For the text-containing cell, return its midpoint in [x, y] coordinate format. 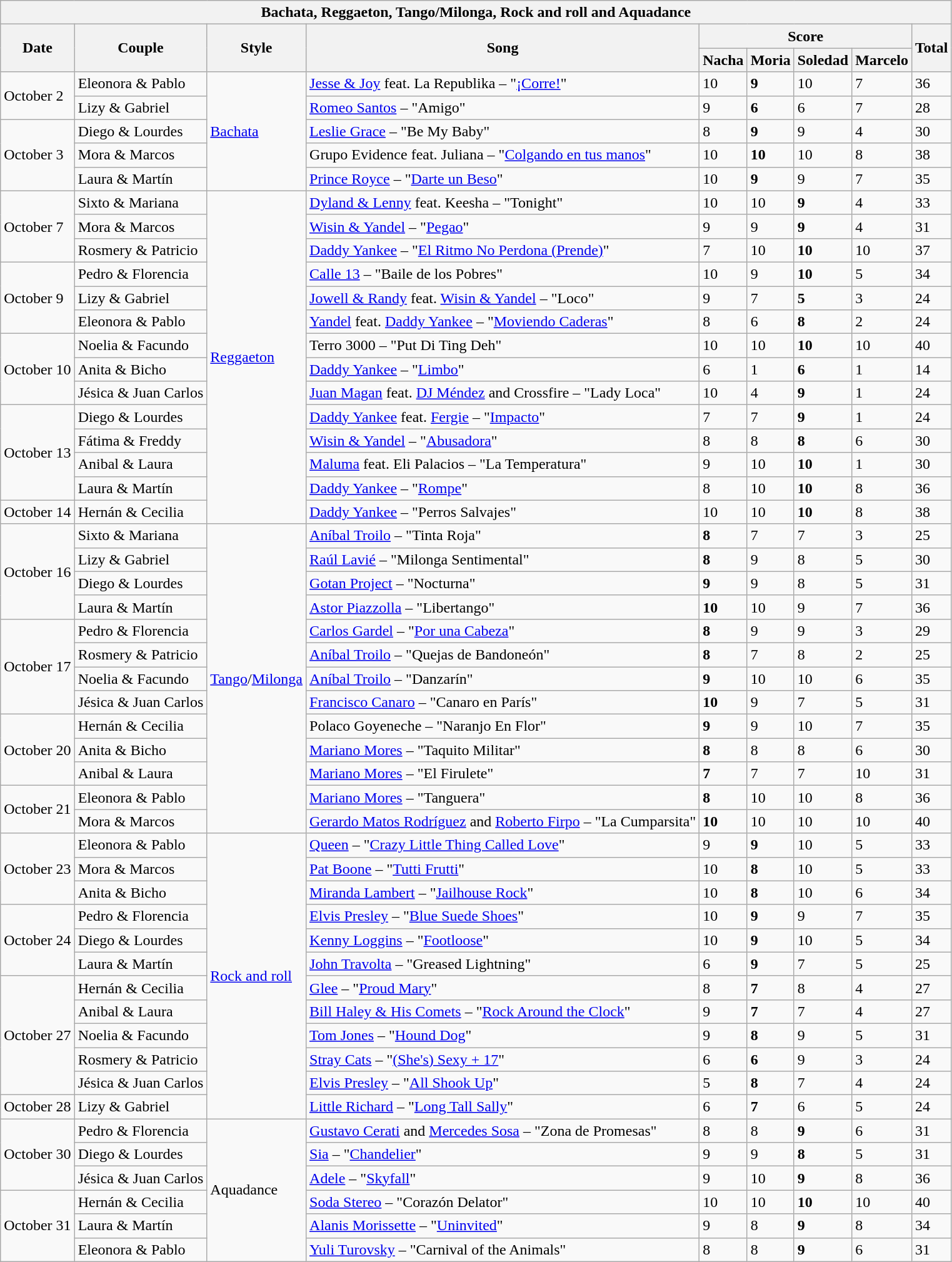
October 10 [38, 369]
Jesse & Joy feat. La Republika – "¡Corre!" [503, 84]
Soda Stereo – "Corazón Delator" [503, 1202]
Little Richard – "Long Tall Sally" [503, 1107]
Tango/Milonga [256, 679]
Aníbal Troilo – "Quejas de Bandoneón" [503, 654]
Kenny Loggins – "Footloose" [503, 940]
Soledad [823, 60]
Marcelo [882, 60]
Tom Jones – "Hound Dog" [503, 1035]
Juan Magan feat. DJ Méndez and Crossfire – "Lady Loca" [503, 393]
October 30 [38, 1154]
Fátima & Freddy [141, 441]
Alanis Morissette – "Uninvited" [503, 1226]
Mariano Mores – "El Firulete" [503, 774]
Rock and roll [256, 976]
John Travolta – "Greased Lightning" [503, 964]
Glee – "Proud Mary" [503, 988]
October 24 [38, 940]
Bachata [256, 131]
Bill Haley & His Comets – "Rock Around the Clock" [503, 1011]
Elvis Presley – "Blue Suede Shoes" [503, 916]
October 31 [38, 1226]
Bachata, Reggaeton, Tango/Milonga, Rock and roll and Aquadance [476, 13]
October 17 [38, 666]
Style [256, 48]
Adele – "Skyfall" [503, 1178]
29 [932, 631]
Daddy Yankee – "Limbo" [503, 369]
Jowell & Randy feat. Wisin & Yandel – "Loco" [503, 298]
Prince Royce – "Darte un Beso" [503, 179]
Astor Piazzolla – "Libertango" [503, 607]
Raúl Lavié – "Milonga Sentimental" [503, 559]
Nacha [723, 60]
October 27 [38, 1035]
Aníbal Troilo – "Danzarín" [503, 678]
Dyland & Lenny feat. Keesha – "Tonight" [503, 203]
14 [932, 369]
October 14 [38, 512]
Aníbal Troilo – "Tinta Roja" [503, 536]
Moria [770, 60]
Queen – "Crazy Little Thing Called Love" [503, 845]
Francisco Canaro – "Canaro en París" [503, 703]
Pat Boone – "Tutti Frutti" [503, 869]
October 28 [38, 1107]
October 2 [38, 96]
October 20 [38, 750]
Maluma feat. Eli Palacios – "La Temperatura" [503, 464]
Reggaeton [256, 358]
Wisin & Yandel – "Pegao" [503, 226]
Polaco Goyeneche – "Naranjo En Flor" [503, 726]
37 [932, 250]
Terro 3000 – "Put Di Ting Deh" [503, 346]
Sia – "Chandelier" [503, 1154]
Total [932, 48]
Grupo Evidence feat. Juliana – "Colgando en tus manos" [503, 155]
Wisin & Yandel – "Abusadora" [503, 441]
Song [503, 48]
Score [806, 36]
28 [932, 108]
Daddy Yankee – "Perros Salvajes" [503, 512]
October 9 [38, 298]
Mariano Mores – "Tanguera" [503, 798]
October 23 [38, 869]
Couple [141, 48]
Carlos Gardel – "Por una Cabeza" [503, 631]
Yuli Turovsky – "Carnival of the Animals" [503, 1249]
Calle 13 – "Baile de los Pobres" [503, 274]
October 16 [38, 571]
Aquadance [256, 1190]
Leslie Grace – "Be My Baby" [503, 131]
October 13 [38, 453]
Daddy Yankee – "El Ritmo No Perdona (Prende)" [503, 250]
Daddy Yankee feat. Fergie – "Impacto" [503, 417]
Elvis Presley – "All Shook Up" [503, 1083]
October 7 [38, 226]
Gotan Project – "Nocturna" [503, 583]
October 3 [38, 155]
Mariano Mores – "Taquito Militar" [503, 750]
Romeo Santos – "Amigo" [503, 108]
Miranda Lambert – "Jailhouse Rock" [503, 893]
Date [38, 48]
Stray Cats – "(She's) Sexy + 17" [503, 1059]
Gerardo Matos Rodríguez and Roberto Firpo – "La Cumparsita" [503, 821]
October 21 [38, 809]
Gustavo Cerati and Mercedes Sosa – "Zona de Promesas" [503, 1131]
Yandel feat. Daddy Yankee – "Moviendo Caderas" [503, 322]
Daddy Yankee – "Rompe" [503, 488]
